Locate the cell with the specified text and output its [x, y] center coordinate. 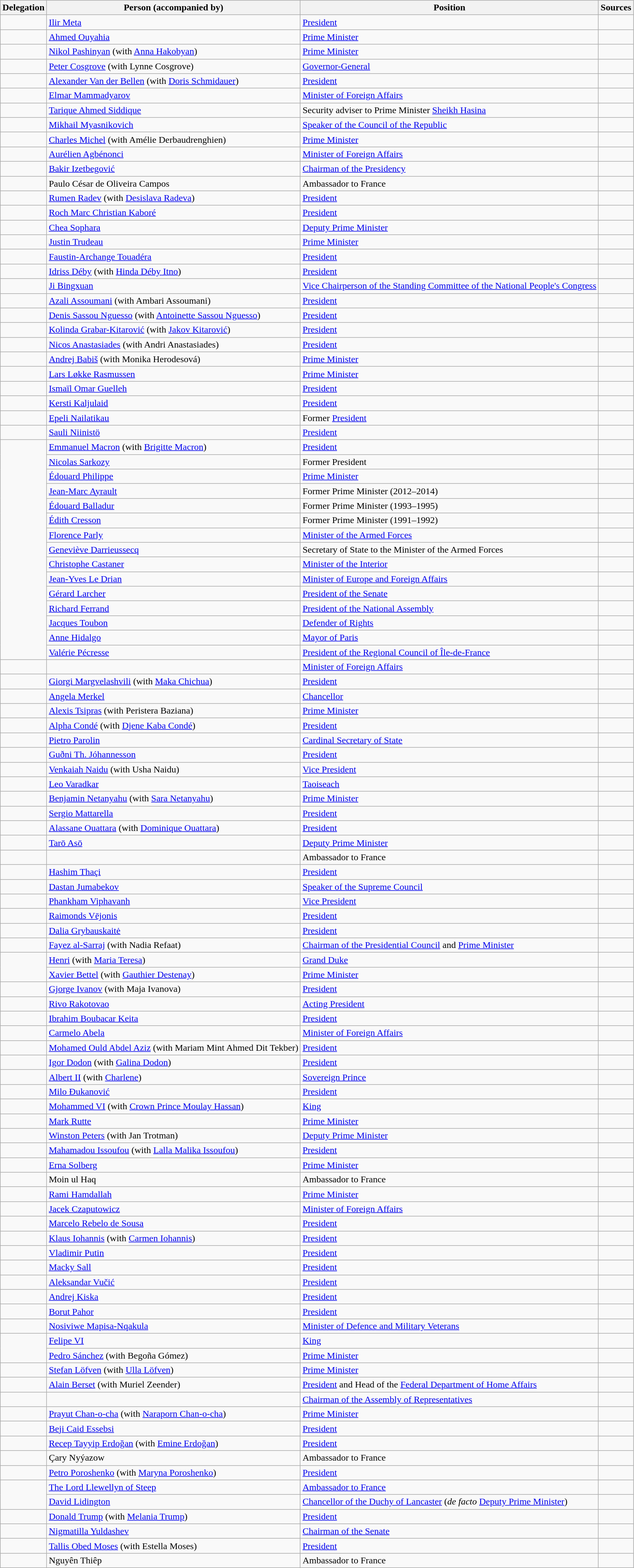
Florence Parly [173, 535]
Denis Sassou Nguesso (with Antoinette Sassou Nguesso) [173, 315]
President of the Regional Council of Île-de-France [450, 652]
Stefan Löfven (with Ulla Löfven) [173, 1370]
Gérard Larcher [173, 593]
Cardinal Secretary of State [450, 740]
Minister of the Interior [450, 564]
Taoiseach [450, 784]
Macky Sall [173, 1267]
Alexander Van der Bellen (with Doris Schmidauer) [173, 81]
Carmelo Abela [173, 1033]
Peter Cosgrove (with Lynne Cosgrove) [173, 66]
Faustin-Archange Touadéra [173, 257]
Borut Pahor [173, 1311]
Chairman of the Assembly of Representatives [450, 1399]
Kolinda Grabar-Kitarović (with Jakov Kitarović) [173, 330]
Chancellor [450, 696]
Idriss Déby (with Hinda Déby Itno) [173, 271]
Rivo Rakotovao [173, 1004]
Nicolas Sarkozy [173, 462]
Sovereign Prince [450, 1077]
Ismaïl Omar Guelleh [173, 388]
Sergio Mattarella [173, 813]
Tarō Asō [173, 843]
Raimonds Vējonis [173, 916]
Richard Ferrand [173, 608]
Geneviève Darrieussecq [173, 550]
Anne Hidalgo [173, 637]
Valérie Pécresse [173, 652]
Édouard Balladur [173, 506]
Erna Solberg [173, 1165]
Christophe Castaner [173, 564]
Jacques Toubon [173, 623]
Chairman of the Senate [450, 1531]
Aurélien Agbénonci [173, 154]
Donald Trump (with Melania Trump) [173, 1516]
Speaker of the Supreme Council [450, 886]
Pedro Sánchez (with Begoña Gómez) [173, 1355]
Xavier Bettel (with Gauthier Destenay) [173, 975]
Marcelo Rebelo de Sousa [173, 1224]
Justin Trudeau [173, 242]
Nikol Pashinyan (with Anna Hakobyan) [173, 52]
Acting President [450, 1004]
Ahmed Ouyahia [173, 37]
Ibrahim Boubacar Keita [173, 1018]
Tallis Obed Moses (with Estella Moses) [173, 1546]
Chairman of the Presidency [450, 169]
Former Prime Minister (2012–2014) [450, 491]
Andrej Babiš (with Monika Herodesová) [173, 359]
Alexis Tsipras (with Peristera Baziana) [173, 711]
Nicos Anastasiades (with Andri Anastasiades) [173, 344]
Hashim Thaçi [173, 872]
Kersti Kaljulaid [173, 403]
Former Prime Minister (1991–1992) [450, 520]
Position [450, 8]
Lars Løkke Rasmussen [173, 374]
Prayut Chan-o-cha (with Naraporn Chan-o-cha) [173, 1414]
Former Prime Minister (1993–1995) [450, 506]
Felipe VI [173, 1341]
Mark Rutte [173, 1121]
Leo Varadkar [173, 784]
Alassane Ouattara (with Dominique Ouattara) [173, 828]
Mohamed Ould Abdel Aziz (with Mariam Mint Ahmed Dit Tekber) [173, 1048]
David Lidington [173, 1502]
Ji Bingxuan [173, 286]
Beji Caid Essebsi [173, 1429]
Minister of the Armed Forces [450, 535]
Nguyên Thiêp [173, 1560]
Benjamin Netanyahu (with Sara Netanyahu) [173, 799]
Fayez al-Sarraj (with Nadia Refaat) [173, 945]
Jacek Czaputowicz [173, 1209]
Epeli Nailatikau [173, 418]
Person (accompanied by) [173, 8]
Recep Tayyip Erdoğan (with Emine Erdoğan) [173, 1443]
Vice Chairperson of the Standing Committee of the National People's Congress [450, 286]
Sources [616, 8]
Elmar Mammadyarov [173, 95]
Klaus Iohannis (with Carmen Iohannis) [173, 1238]
Ilir Meta [173, 22]
The Lord Llewellyn of Steep [173, 1487]
Roch Marc Christian Kaboré [173, 213]
Andrej Kiska [173, 1297]
Mahamadou Issoufou (with Lalla Malika Issoufou) [173, 1150]
Giorgi Margvelashvili (with Maka Chichua) [173, 682]
Rumen Radev (with Desislava Radeva) [173, 198]
Minister of Defence and Military Veterans [450, 1326]
Nigmatilla Yuldashev [173, 1531]
Rami Hamdallah [173, 1194]
Minister of Europe and Foreign Affairs [450, 579]
Speaker of the Council of the Republic [450, 125]
Gjorge Ivanov (with Maja Ivanova) [173, 989]
Venkaiah Naidu (with Usha Naidu) [173, 769]
Édouard Philippe [173, 476]
Tarique Ahmed Siddique [173, 110]
Angela Merkel [173, 696]
Jean-Marc Ayrault [173, 491]
Phankham Viphavanh [173, 901]
Paulo César de Oliveira Campos [173, 184]
Azali Assoumani (with Ambari Assoumani) [173, 301]
Mohammed VI (with Crown Prince Moulay Hassan) [173, 1106]
President of the Senate [450, 593]
Igor Dodon (with Galina Dodon) [173, 1062]
Petro Poroshenko (with Maryna Poroshenko) [173, 1473]
Sauli Niinistö [173, 433]
Mikhail Myasnikovich [173, 125]
President of the National Assembly [450, 608]
Çary Nyýazow [173, 1458]
Delegation [23, 8]
Defender of Rights [450, 623]
Security adviser to Prime Minister Sheikh Hasina [450, 110]
Albert II (with Charlene) [173, 1077]
Chea Sophara [173, 227]
Pietro Parolin [173, 740]
Secretary of State to the Minister of the Armed Forces [450, 550]
Winston Peters (with Jan Trotman) [173, 1136]
Vladimir Putin [173, 1253]
Alpha Condé (with Djene Kaba Condé) [173, 725]
Aleksandar Vučić [173, 1282]
Chancellor of the Duchy of Lancaster (de facto Deputy Prime Minister) [450, 1502]
Moin ul Haq [173, 1180]
Dalia Grybauskaitė [173, 931]
Alain Berset (with Muriel Zeender) [173, 1385]
Grand Duke [450, 960]
Nosiviwe Mapisa-Nqakula [173, 1326]
Governor-General [450, 66]
Guðni Th. Jóhannesson [173, 755]
President and Head of the Federal Department of Home Affairs [450, 1385]
Emmanuel Macron (with Brigitte Macron) [173, 447]
Mayor of Paris [450, 637]
Henri (with Maria Teresa) [173, 960]
Milo Đukanović [173, 1092]
Chairman of the Presidential Council and Prime Minister [450, 945]
Dastan Jumabekov [173, 886]
Charles Michel (with Amélie Derbaudrenghien) [173, 139]
Jean-Yves Le Drian [173, 579]
Édith Cresson [173, 520]
Bakir Izetbegović [173, 169]
